Identify which cell holds the provided text, then report its (x, y) central coordinate. 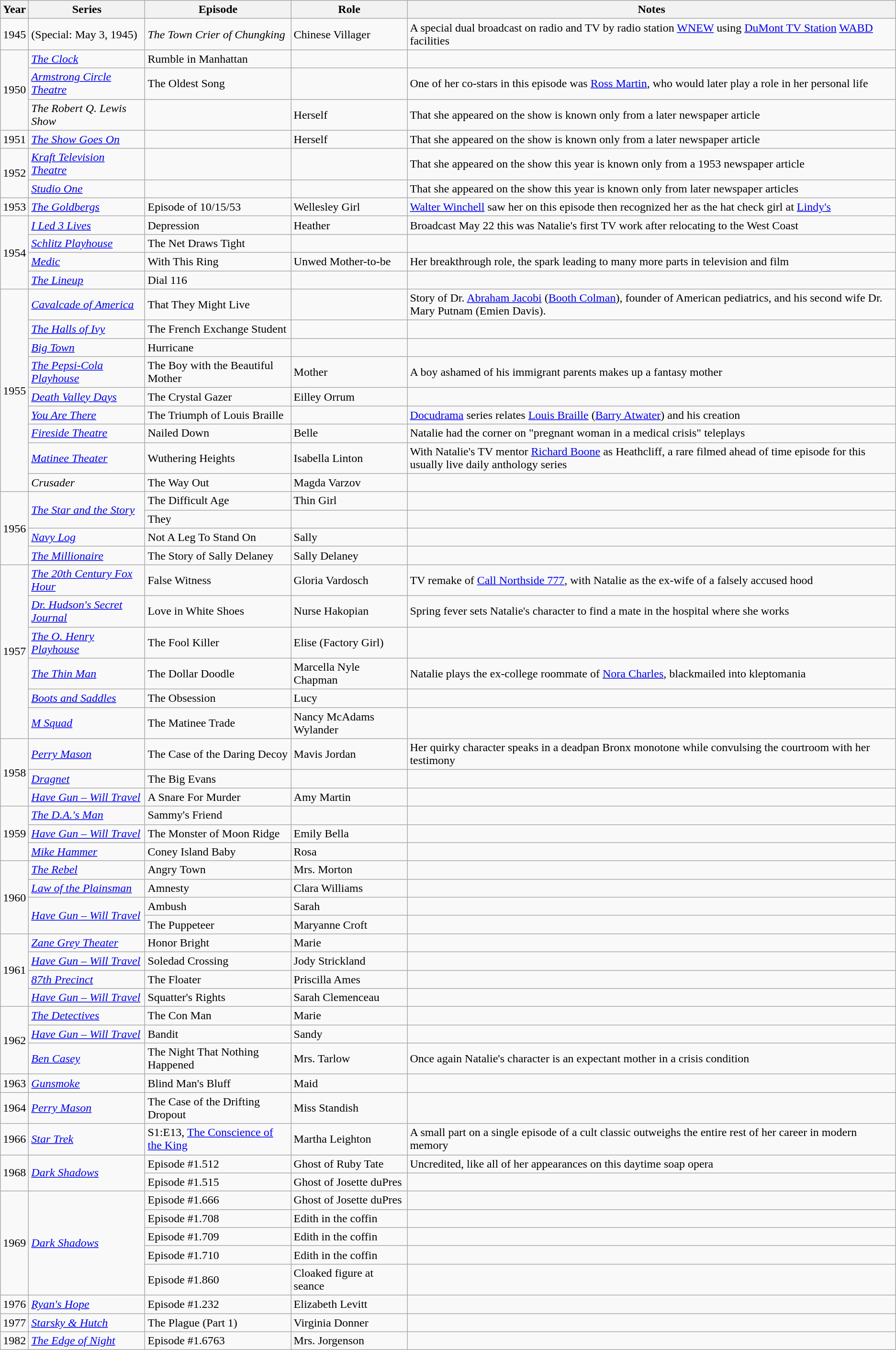
1962 (14, 1041)
Love in White Shoes (218, 611)
That she appeared on the show this year is known only from a 1953 newspaper article (651, 164)
Clara Williams (349, 888)
Cavalcade of America (87, 304)
Squatter's Rights (218, 998)
Studio One (87, 189)
Coney Island Baby (218, 852)
Jody Strickland (349, 961)
Emily Bella (349, 833)
Thin Girl (349, 501)
The Robert Q. Lewis Show (87, 115)
1950 (14, 90)
Mrs. Jorgenson (349, 1341)
Belle (349, 433)
The Clock (87, 59)
Episode #1.512 (218, 1164)
(Special: May 3, 1945) (87, 34)
1966 (14, 1139)
Depression (218, 225)
Ambush (218, 906)
The Edge of Night (87, 1341)
One of her co-stars in this episode was Ross Martin, who would later play a role in her personal life (651, 83)
The Halls of Ivy (87, 329)
Boots and Saddles (87, 698)
Sammy's Friend (218, 815)
The Con Man (218, 1016)
The Way Out (218, 483)
Matinee Theater (87, 458)
Uncredited, like all of her appearances on this daytime soap opera (651, 1164)
Amnesty (218, 888)
Elise (Factory Girl) (349, 642)
Natalie plays the ex-college roommate of Nora Charles, blackmailed into kleptomania (651, 674)
The Matinee Trade (218, 723)
Ghost of Ruby Tate (349, 1164)
Death Valley Days (87, 397)
Eilley Orrum (349, 397)
Episode of 10/15/53 (218, 207)
Wellesley Girl (349, 207)
Unwed Mother-to-be (349, 261)
1960 (14, 897)
False Witness (218, 580)
Episode (218, 10)
Episode #1.666 (218, 1200)
The Floater (218, 979)
Episode #1.709 (218, 1237)
They (218, 519)
The Crystal Gazer (218, 397)
Sally Delaney (349, 555)
M Squad (87, 723)
Episode #1.708 (218, 1218)
1957 (14, 651)
1961 (14, 970)
Episode #1.710 (218, 1255)
Lucy (349, 698)
Year (14, 10)
Walter Winchell saw her on this episode then recognized her as the hat check girl at Lindy's (651, 207)
Amy Martin (349, 797)
Rosa (349, 852)
Episode #1.515 (218, 1182)
That They Might Live (218, 304)
Magda Varzov (349, 483)
Her quirky character speaks in a deadpan Bronx monotone while convulsing the courtroom with her testimony (651, 754)
1945 (14, 34)
The D.A.'s Man (87, 815)
Her breakthrough role, the spark leading to many more parts in television and film (651, 261)
Spring fever sets Natalie's character to find a mate in the hospital where she works (651, 611)
Gloria Vardosch (349, 580)
Sarah (349, 906)
The Rebel (87, 870)
1958 (14, 773)
Miss Standish (349, 1108)
Mavis Jordan (349, 754)
The Show Goes On (87, 139)
1982 (14, 1341)
Notes (651, 10)
1969 (14, 1243)
The Fool Killer (218, 642)
Episode #1.6763 (218, 1341)
Law of the Plainsman (87, 888)
Dragnet (87, 779)
Medic (87, 261)
Soledad Crossing (218, 961)
Rumble in Manhattan (218, 59)
The Star and the Story (87, 510)
Hurricane (218, 348)
Mrs. Morton (349, 870)
Blind Man's Bluff (218, 1083)
1968 (14, 1173)
Maid (349, 1083)
Episode #1.232 (218, 1304)
Priscilla Ames (349, 979)
Nurse Hakopian (349, 611)
The Pepsi-Cola Playhouse (87, 372)
Natalie had the corner on "pregnant woman in a medical crisis" teleplays (651, 433)
You Are There (87, 415)
The Detectives (87, 1016)
Zane Grey Theater (87, 943)
TV remake of Call Northside 777, with Natalie as the ex-wife of a falsely accused hood (651, 580)
Crusader (87, 483)
1952 (14, 173)
Elizabeth Levitt (349, 1304)
Nailed Down (218, 433)
Navy Log (87, 537)
1951 (14, 139)
Schlitz Playhouse (87, 243)
The Obsession (218, 698)
The French Exchange Student (218, 329)
Mrs. Tarlow (349, 1059)
Ryan's Hope (87, 1304)
1976 (14, 1304)
A small part on a single episode of a cult classic outweighs the entire rest of her career in modern memory (651, 1139)
The Boy with the Beautiful Mother (218, 372)
1954 (14, 252)
Marcella Nyle Chapman (349, 674)
1956 (14, 528)
The Town Crier of Chungking (218, 34)
The 20th Century Fox Hour (87, 580)
Series (87, 10)
Ben Casey (87, 1059)
Episode #1.860 (218, 1279)
S1:E13, The Conscience of the King (218, 1139)
The Puppeteer (218, 924)
1963 (14, 1083)
The Big Evans (218, 779)
The Plague (Part 1) (218, 1323)
The Goldbergs (87, 207)
The Case of the Daring Decoy (218, 754)
The Difficult Age (218, 501)
The Millionaire (87, 555)
1955 (14, 391)
Star Trek (87, 1139)
I Led 3 Lives (87, 225)
A boy ashamed of his immigrant parents makes up a fantasy mother (651, 372)
Not A Leg To Stand On (218, 537)
Big Town (87, 348)
Honor Bright (218, 943)
Starsky & Hutch (87, 1323)
The Oldest Song (218, 83)
Story of Dr. Abraham Jacobi (Booth Colman), founder of American pediatrics, and his second wife Dr. Mary Putnam (Emien Davis). (651, 304)
Kraft Television Theatre (87, 164)
Bandit (218, 1034)
Sandy (349, 1034)
Mother (349, 372)
1977 (14, 1323)
Heather (349, 225)
With This Ring (218, 261)
Chinese Villager (349, 34)
1964 (14, 1108)
1959 (14, 833)
That she appeared on the show this year is known only from later newspaper articles (651, 189)
Role (349, 10)
Dr. Hudson's Secret Journal (87, 611)
Sarah Clemenceau (349, 998)
Wuthering Heights (218, 458)
Gunsmoke (87, 1083)
Broadcast May 22 this was Natalie's first TV work after relocating to the West Coast (651, 225)
Mike Hammer (87, 852)
The O. Henry Playhouse (87, 642)
Cloaked figure at seance (349, 1279)
The Monster of Moon Ridge (218, 833)
The Net Draws Tight (218, 243)
Dial 116 (218, 280)
The Case of the Drifting Dropout (218, 1108)
Armstrong Circle Theatre (87, 83)
The Thin Man (87, 674)
Virginia Donner (349, 1323)
The Story of Sally Delaney (218, 555)
Sally (349, 537)
Isabella Linton (349, 458)
The Night That Nothing Happened (218, 1059)
The Triumph of Louis Braille (218, 415)
A special dual broadcast on radio and TV by radio station WNEW using DuMont TV Station WABD facilities (651, 34)
Docudrama series relates Louis Braille (Barry Atwater) and his creation (651, 415)
Nancy McAdams Wylander (349, 723)
87th Precinct (87, 979)
Fireside Theatre (87, 433)
The Dollar Doodle (218, 674)
1953 (14, 207)
A Snare For Murder (218, 797)
With Natalie's TV mentor Richard Boone as Heathcliff, a rare filmed ahead of time episode for this usually live daily anthology series (651, 458)
Maryanne Croft (349, 924)
Martha Leighton (349, 1139)
Once again Natalie's character is an expectant mother in a crisis condition (651, 1059)
Angry Town (218, 870)
The Lineup (87, 280)
